Locate the cell with the specified text and output its (x, y) center coordinate. 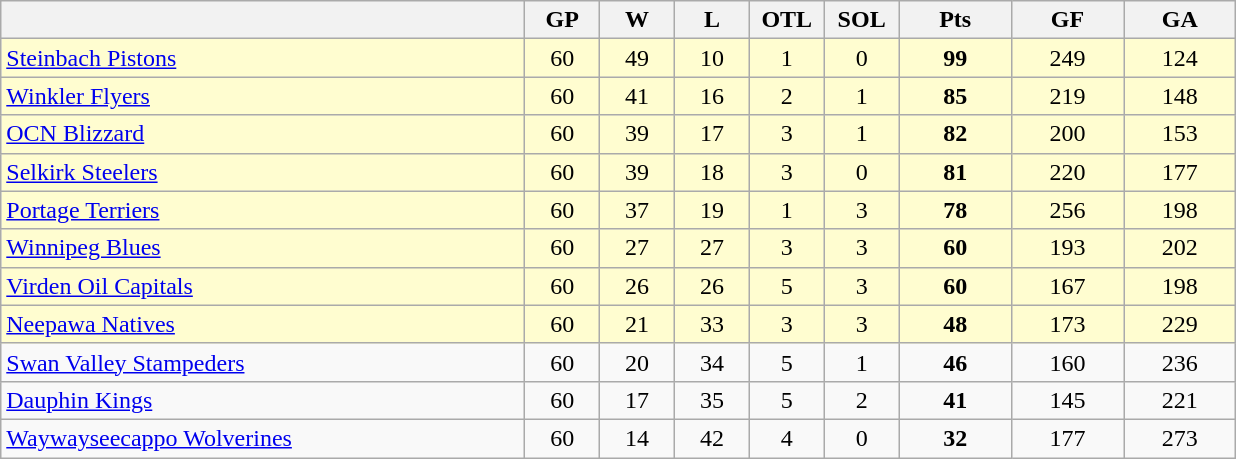
78 (955, 210)
256 (1067, 210)
20 (638, 362)
236 (1180, 362)
Steinbach Pistons (263, 58)
Portage Terriers (263, 210)
167 (1067, 286)
33 (712, 324)
W (638, 20)
221 (1180, 400)
48 (955, 324)
81 (955, 172)
124 (1180, 58)
145 (1067, 400)
GP (562, 20)
L (712, 20)
42 (712, 438)
34 (712, 362)
18 (712, 172)
OCN Blizzard (263, 134)
37 (638, 210)
Dauphin Kings (263, 400)
4 (786, 438)
99 (955, 58)
249 (1067, 58)
Virden Oil Capitals (263, 286)
Selkirk Steelers (263, 172)
Pts (955, 20)
Neepawa Natives (263, 324)
49 (638, 58)
82 (955, 134)
229 (1180, 324)
32 (955, 438)
19 (712, 210)
85 (955, 96)
21 (638, 324)
OTL (786, 20)
GA (1180, 20)
Winkler Flyers (263, 96)
160 (1067, 362)
193 (1067, 248)
Waywayseecappo Wolverines (263, 438)
219 (1067, 96)
Swan Valley Stampeders (263, 362)
Winnipeg Blues (263, 248)
35 (712, 400)
SOL (862, 20)
16 (712, 96)
273 (1180, 438)
200 (1067, 134)
202 (1180, 248)
153 (1180, 134)
14 (638, 438)
220 (1067, 172)
148 (1180, 96)
GF (1067, 20)
10 (712, 58)
46 (955, 362)
173 (1067, 324)
